Return [X, Y] of the center of cell containing provided text 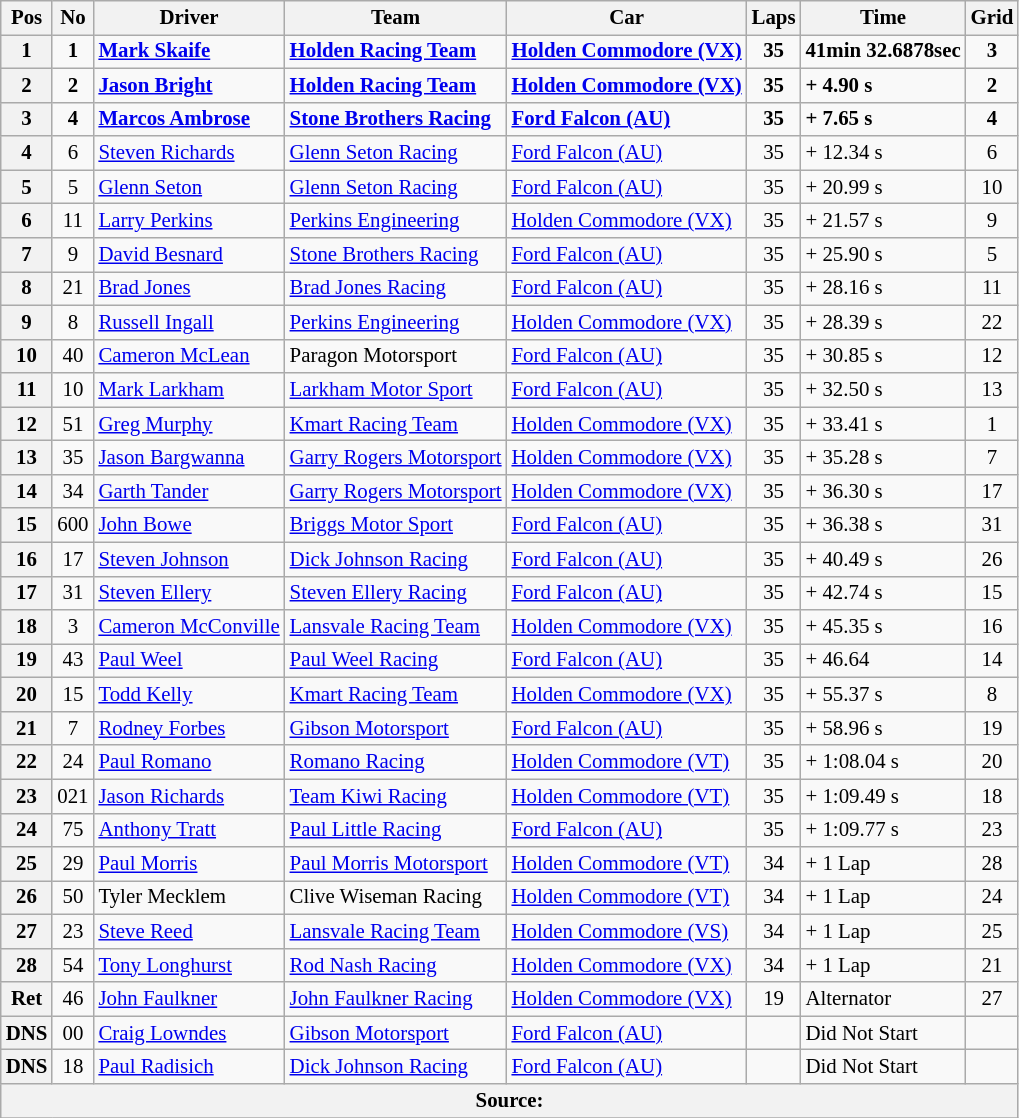
Paul Little Racing [396, 830]
Alternator [884, 999]
Jason Richards [188, 796]
+ 55.37 s [884, 695]
Car [627, 18]
+ 32.50 s [884, 390]
600 [72, 525]
+ 4.90 s [884, 85]
+ 36.30 s [884, 491]
Source: [510, 1101]
John Bowe [188, 525]
+ 12.34 s [884, 153]
Ret [27, 999]
Paragon Motorsport [396, 356]
Mark Larkham [188, 390]
+ 28.39 s [884, 322]
Steven Johnson [188, 559]
Larry Perkins [188, 221]
Jason Bargwanna [188, 458]
Mark Skaife [188, 51]
+ 1:09.77 s [884, 830]
Todd Kelly [188, 695]
David Besnard [188, 255]
Marcos Ambrose [188, 119]
Paul Romano [188, 762]
54 [72, 965]
Romano Racing [396, 762]
Driver [188, 18]
Clive Wiseman Racing [396, 898]
Briggs Motor Sport [396, 525]
+ 33.41 s [884, 424]
+ 35.28 s [884, 458]
Paul Radisich [188, 1067]
Rodney Forbes [188, 728]
Steven Richards [188, 153]
Time [884, 18]
John Faulkner [188, 999]
+ 21.57 s [884, 221]
40 [72, 356]
50 [72, 898]
Greg Murphy [188, 424]
Paul Weel Racing [396, 661]
+ 1:08.04 s [884, 762]
Paul Morris Motorsport [396, 864]
Anthony Tratt [188, 830]
51 [72, 424]
Rod Nash Racing [396, 965]
Jason Bright [188, 85]
Cameron McConville [188, 627]
Larkham Motor Sport [396, 390]
Glenn Seton [188, 187]
Team Kiwi Racing [396, 796]
021 [72, 796]
Paul Morris [188, 864]
Steven Ellery Racing [396, 593]
Grid [992, 18]
+ 28.16 s [884, 288]
+ 46.64 [884, 661]
Brad Jones Racing [396, 288]
+ 36.38 s [884, 525]
+ 45.35 s [884, 627]
Steven Ellery [188, 593]
46 [72, 999]
+ 25.90 s [884, 255]
Russell Ingall [188, 322]
29 [72, 864]
+ 40.49 s [884, 559]
Craig Lowndes [188, 1033]
+ 1:09.49 s [884, 796]
Holden Commodore (VS) [627, 931]
Brad Jones [188, 288]
75 [72, 830]
+ 58.96 s [884, 728]
41min 32.6878sec [884, 51]
Tyler Mecklem [188, 898]
Garth Tander [188, 491]
Tony Longhurst [188, 965]
+ 20.99 s [884, 187]
John Faulkner Racing [396, 999]
+ 7.65 s [884, 119]
+ 42.74 s [884, 593]
43 [72, 661]
No [72, 18]
Team [396, 18]
Steve Reed [188, 931]
Pos [27, 18]
+ 30.85 s [884, 356]
Laps [774, 18]
00 [72, 1033]
Cameron McLean [188, 356]
Paul Weel [188, 661]
